Extract the (X, Y) coordinate from the center of the cell holding the provided text.  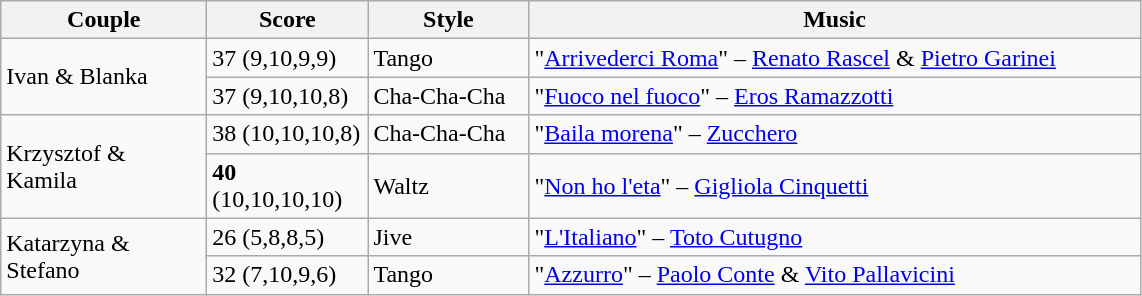
"L'Italiano" – Toto Cutugno (834, 237)
Waltz (448, 186)
"Arrivederci Roma" – Renato Rascel & Pietro Garinei (834, 58)
"Azzurro" – Paolo Conte & Vito Pallavicini (834, 275)
26 (5,8,8,5) (288, 237)
Couple (104, 20)
Katarzyna & Stefano (104, 256)
Ivan & Blanka (104, 77)
40 (10,10,10,10) (288, 186)
Jive (448, 237)
"Fuoco nel fuoco" – Eros Ramazzotti (834, 96)
38 (10,10,10,8) (288, 134)
Score (288, 20)
32 (7,10,9,6) (288, 275)
37 (9,10,10,8) (288, 96)
"Baila morena" – Zucchero (834, 134)
Music (834, 20)
Style (448, 20)
37 (9,10,9,9) (288, 58)
Krzysztof & Kamila (104, 166)
"Non ho l'eta" – Gigliola Cinquetti (834, 186)
